From the cell containing the given text, extract its center point as [x, y] coordinate. 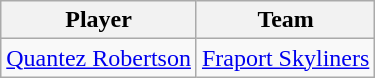
Quantez Robertson [99, 58]
Team [285, 20]
Fraport Skyliners [285, 58]
Player [99, 20]
